From the cell containing the given text, extract its center point as [x, y] coordinate. 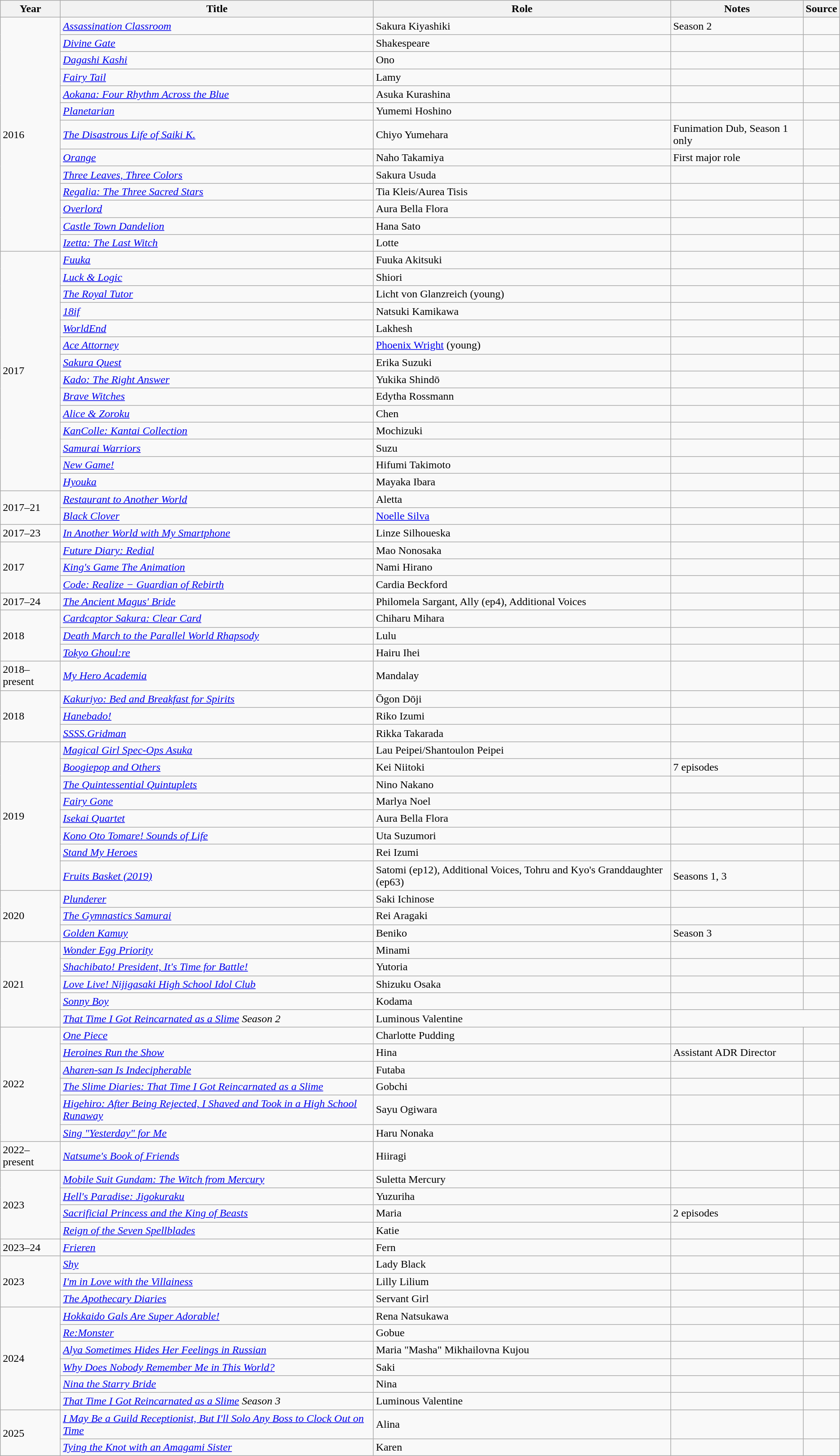
Plunderer [217, 899]
Ace Attorney [217, 345]
Fuuka [217, 260]
Chen [522, 414]
Nino Nakano [522, 785]
Lady Black [522, 1264]
2020 [31, 916]
Mayaka Ibara [522, 482]
Saki Ichinose [522, 899]
Fern [522, 1247]
Source [821, 9]
Riko Izumi [522, 716]
2023–24 [31, 1247]
Uta Suzumori [522, 836]
Lamy [522, 77]
Kei Niitoki [522, 767]
Magical Girl Spec-Ops Asuka [217, 750]
Lilly Lilium [522, 1282]
Izetta: The Last Witch [217, 243]
In Another World with My Smartphone [217, 533]
Katie [522, 1230]
Servant Girl [522, 1299]
Yumemi Hoshino [522, 111]
Higehiro: After Being Rejected, I Shaved and Took in a High School Runaway [217, 1110]
Shakespeare [522, 43]
Rei Aragaki [522, 916]
Chiyo Yumehara [522, 135]
Satomi (ep12), Additional Voices, Tohru and Kyo's Granddaughter (ep63) [522, 876]
Cardcaptor Sakura: Clear Card [217, 619]
Boogiepop and Others [217, 767]
Natsume's Book of Friends [217, 1156]
Notes [737, 9]
Samurai Warriors [217, 448]
The Slime Diaries: That Time I Got Reincarnated as a Slime [217, 1087]
Castle Town Dandelion [217, 226]
WorldEnd [217, 328]
Sakura Quest [217, 362]
Hell's Paradise: Jigokuraku [217, 1196]
Lakhesh [522, 328]
Shachibato! President, It's Time for Battle! [217, 967]
Orange [217, 157]
Nina [522, 1384]
Karen [522, 1447]
Saki [522, 1367]
Overlord [217, 209]
2022 [31, 1084]
Mandalay [522, 676]
Cardia Beckford [522, 584]
2025 [31, 1433]
Golden Kamuy [217, 933]
Rei Izumi [522, 853]
Dagashi Kashi [217, 60]
First major role [737, 157]
Lau Peipei/Shantoulon Peipei [522, 750]
2017–23 [31, 533]
Suzu [522, 448]
Shiori [522, 277]
Sacrificial Princess and the King of Beasts [217, 1213]
Hifumi Takimoto [522, 465]
Lotte [522, 243]
Lulu [522, 636]
Why Does Nobody Remember Me in This World? [217, 1367]
Season 3 [737, 933]
Nina the Starry Bride [217, 1384]
Alina [522, 1425]
Isekai Quartet [217, 819]
Tying the Knot with an Amagami Sister [217, 1447]
Hina [522, 1052]
Love Live! Nijigasaki High School Idol Club [217, 984]
Year [31, 9]
King's Game The Animation [217, 567]
Kado: The Right Answer [217, 379]
Future Diary: Redial [217, 550]
The Ancient Magus' Bride [217, 602]
Luck & Logic [217, 277]
Stand My Heroes [217, 853]
Hairu Ihei [522, 653]
2017–24 [31, 602]
Aokana: Four Rhythm Across the Blue [217, 94]
Noelle Silva [522, 516]
The Disastrous Life of Saiki K. [217, 135]
Suletta Mercury [522, 1179]
Role [522, 9]
Tokyo Ghoul:re [217, 653]
Yutoria [522, 967]
Hanebado! [217, 716]
Black Clover [217, 516]
2021 [31, 984]
Gobchi [522, 1087]
Assistant ADR Director [737, 1052]
Fuuka Akitsuki [522, 260]
7 episodes [737, 767]
Hana Sato [522, 226]
Seasons 1, 3 [737, 876]
Mobile Suit Gundam: The Witch from Mercury [217, 1179]
Asuka Kurashina [522, 94]
Rena Natsukawa [522, 1316]
Alice & Zoroku [217, 414]
Philomela Sargant, Ally (ep4), Additional Voices [522, 602]
KanColle: Kantai Collection [217, 431]
2017–21 [31, 508]
Title [217, 9]
Shizuku Osaka [522, 984]
Chiharu Mihara [522, 619]
Minami [522, 950]
Three Leaves, Three Colors [217, 174]
Beniko [522, 933]
2022–present [31, 1156]
Brave Witches [217, 397]
Erika Suzuki [522, 362]
Funimation Dub, Season 1 only [737, 135]
Kakuriyo: Bed and Breakfast for Spirits [217, 699]
Marlya Noel [522, 802]
The Gymnastics Samurai [217, 916]
Gobue [522, 1333]
2016 [31, 135]
Hyouka [217, 482]
Divine Gate [217, 43]
Nami Hirano [522, 567]
Natsuki Kamikawa [522, 311]
That Time I Got Reincarnated as a Slime Season 2 [217, 1018]
That Time I Got Reincarnated as a Slime Season 3 [217, 1401]
Aletta [522, 499]
Sakura Kiyashiki [522, 26]
Kono Oto Tomare! Sounds of Life [217, 836]
Charlotte Pudding [522, 1035]
Phoenix Wright (young) [522, 345]
My Hero Academia [217, 676]
Ōgon Dōji [522, 699]
Mao Nonosaka [522, 550]
Wonder Egg Priority [217, 950]
Regalia: The Three Sacred Stars [217, 192]
Sing "Yesterday" for Me [217, 1133]
Aharen-san Is Indecipherable [217, 1070]
Restaurant to Another World [217, 499]
New Game! [217, 465]
Mochizuki [522, 431]
Hiiragi [522, 1156]
Sakura Usuda [522, 174]
The Quintessential Quintuplets [217, 785]
Kodama [522, 1001]
Yuzuriha [522, 1196]
Futaba [522, 1070]
Sayu Ogiwara [522, 1110]
Hokkaido Gals Are Super Adorable! [217, 1316]
I'm in Love with the Villainess [217, 1282]
Sonny Boy [217, 1001]
2018–present [31, 676]
Fairy Gone [217, 802]
Re:Monster [217, 1333]
Assassination Classroom [217, 26]
SSSS.Gridman [217, 733]
18if [217, 311]
Alya Sometimes Hides Her Feelings in Russian [217, 1350]
Maria [522, 1213]
Fairy Tail [217, 77]
Rikka Takarada [522, 733]
One Piece [217, 1035]
Reign of the Seven Spellblades [217, 1230]
Tia Kleis/Aurea Tisis [522, 192]
2024 [31, 1358]
The Apothecary Diaries [217, 1299]
Shy [217, 1264]
Haru Nonaka [522, 1133]
Yukika Shindō [522, 379]
Linze Silhoueska [522, 533]
Fruits Basket (2019) [217, 876]
2019 [31, 816]
Ono [522, 60]
Frieren [217, 1247]
Code: Realize − Guardian of Rebirth [217, 584]
Heroines Run the Show [217, 1052]
Season 2 [737, 26]
Maria "Masha" Mikhailovna Kujou [522, 1350]
Licht von Glanzreich (young) [522, 294]
Planetarian [217, 111]
Naho Takamiya [522, 157]
I May Be a Guild Receptionist, But I'll Solo Any Boss to Clock Out on Time [217, 1425]
Death March to the Parallel World Rhapsody [217, 636]
Edytha Rossmann [522, 397]
2 episodes [737, 1213]
The Royal Tutor [217, 294]
